Determine the [x, y] coordinate at the center of the cell enclosing the given text.  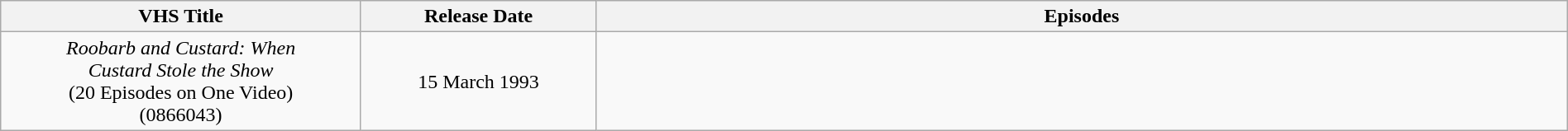
VHS Title [181, 16]
15 March 1993 [478, 81]
Release Date [478, 16]
Roobarb and Custard: WhenCustard Stole the Show(20 Episodes on One Video)(0866043) [181, 81]
Episodes [1082, 16]
